Return the [x, y] coordinate for the center point of the cell that contains the specified text.  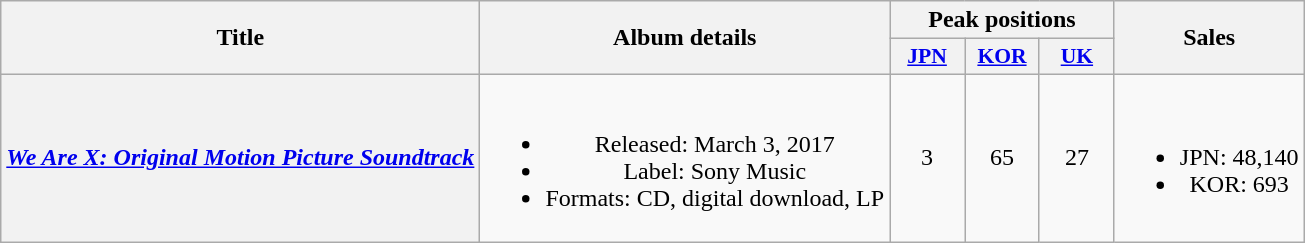
UK [1076, 57]
27 [1076, 158]
Sales [1209, 38]
Title [240, 38]
KOR [1002, 57]
65 [1002, 158]
JPN [928, 57]
We Are X: Original Motion Picture Soundtrack [240, 158]
Peak positions [1002, 20]
3 [928, 158]
JPN: 48,140KOR: 693 [1209, 158]
Album details [685, 38]
Released: March 3, 2017Label: Sony MusicFormats: CD, digital download, LP [685, 158]
